Output the [x, y] coordinate of the center of the cell containing the given text.  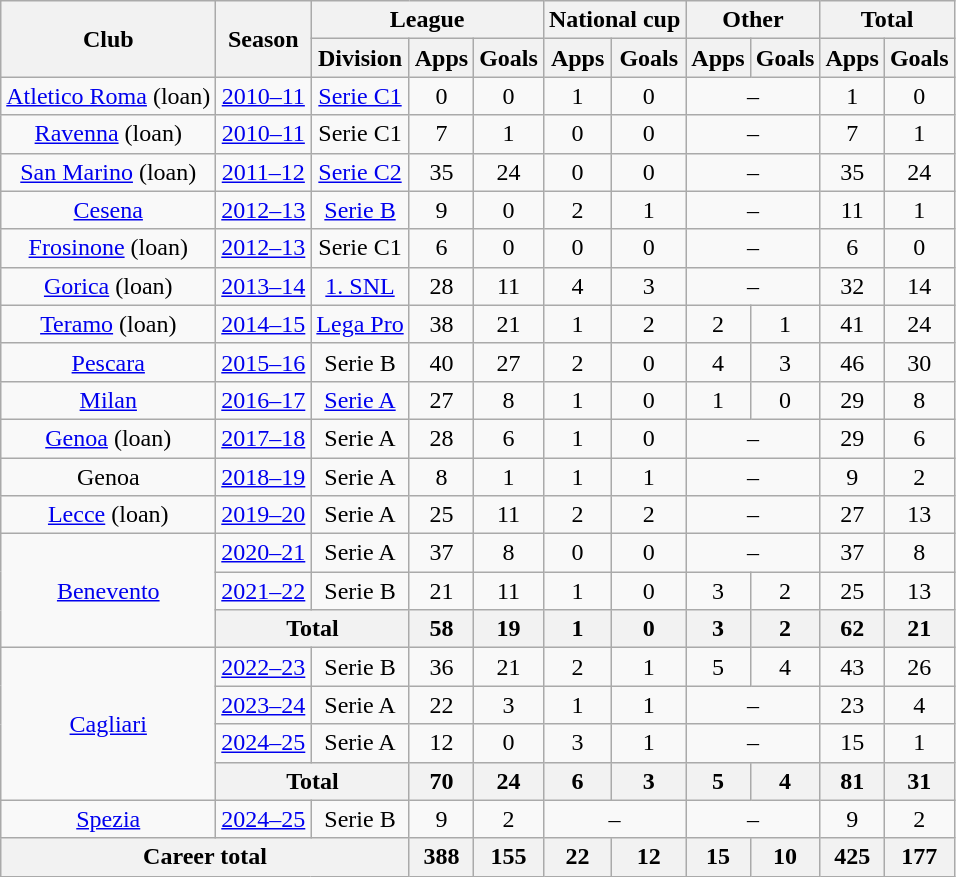
Frosinone (loan) [108, 248]
2016–17 [264, 400]
2022–23 [264, 667]
2019–20 [264, 515]
26 [919, 667]
Pescara [108, 362]
Cagliari [108, 724]
Lecce (loan) [108, 515]
388 [441, 857]
Other [753, 20]
10 [785, 857]
425 [852, 857]
155 [509, 857]
2013–14 [264, 286]
2015–16 [264, 362]
70 [441, 781]
36 [441, 667]
2021–22 [264, 591]
Season [264, 39]
2018–19 [264, 477]
1. SNL [360, 286]
San Marino (loan) [108, 172]
62 [852, 629]
Club [108, 39]
League [428, 20]
43 [852, 667]
58 [441, 629]
2011–12 [264, 172]
2014–15 [264, 324]
Serie C2 [360, 172]
14 [919, 286]
Division [360, 58]
40 [441, 362]
30 [919, 362]
177 [919, 857]
23 [852, 705]
32 [852, 286]
38 [441, 324]
Benevento [108, 591]
2017–18 [264, 438]
81 [852, 781]
Spezia [108, 819]
Lega Pro [360, 324]
46 [852, 362]
National cup [614, 20]
Atletico Roma (loan) [108, 96]
Genoa [108, 477]
Milan [108, 400]
2020–21 [264, 553]
19 [509, 629]
Ravenna (loan) [108, 134]
Teramo (loan) [108, 324]
Genoa (loan) [108, 438]
Cesena [108, 210]
41 [852, 324]
2023–24 [264, 705]
31 [919, 781]
Career total [205, 857]
Gorica (loan) [108, 286]
